Search for the cell housing the specified text and yield its [x, y] center coordinate. 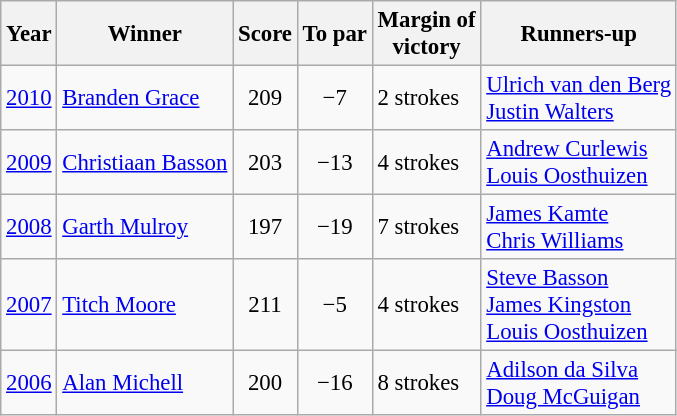
−16 [334, 384]
7 strokes [426, 228]
200 [266, 384]
James Kamte Chris Williams [579, 228]
Winner [145, 34]
Ulrich van den Berg Justin Walters [579, 98]
197 [266, 228]
2009 [29, 162]
2010 [29, 98]
2008 [29, 228]
Andrew Curlewis Louis Oosthuizen [579, 162]
Adilson da Silva Doug McGuigan [579, 384]
Steve Basson James Kingston Louis Oosthuizen [579, 305]
8 strokes [426, 384]
211 [266, 305]
2006 [29, 384]
203 [266, 162]
Runners-up [579, 34]
Garth Mulroy [145, 228]
Year [29, 34]
2007 [29, 305]
−7 [334, 98]
−13 [334, 162]
Branden Grace [145, 98]
Margin ofvictory [426, 34]
To par [334, 34]
Score [266, 34]
Christiaan Basson [145, 162]
−19 [334, 228]
Titch Moore [145, 305]
209 [266, 98]
−5 [334, 305]
Alan Michell [145, 384]
2 strokes [426, 98]
